Return the [X, Y] coordinate for the center point of the cell that contains the specified text.  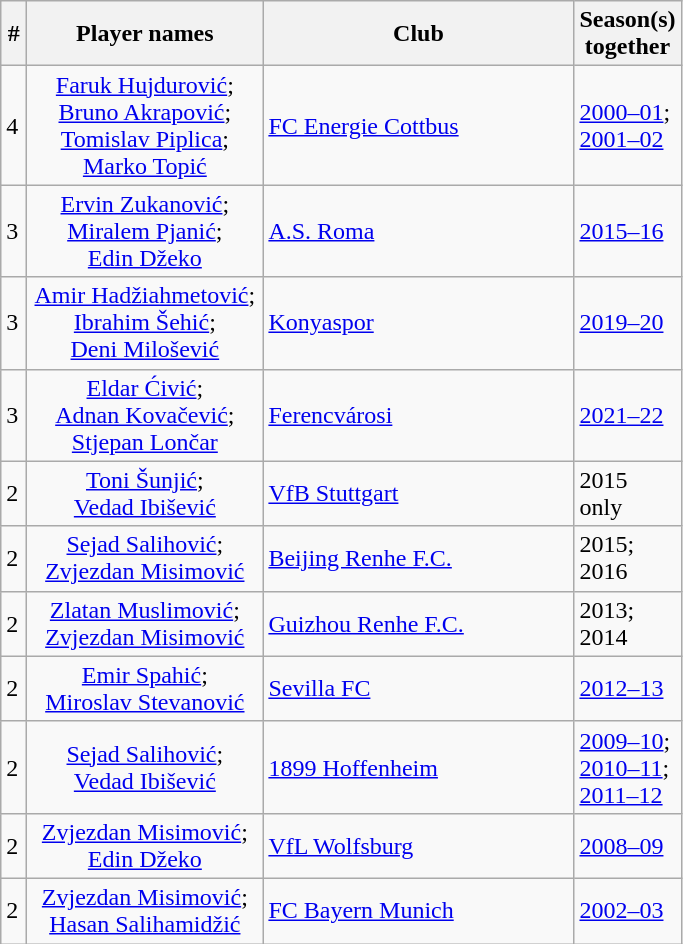
2015–16 [628, 231]
Zvjezdan Misimović; Hasan Salihamidžić [145, 910]
Zvjezdan Misimović; Edin Džeko [145, 846]
FC Energie Cottbus [418, 126]
Player names [145, 34]
Sevilla FC [418, 688]
Emir Spahić; Miroslav Stevanović [145, 688]
2021–22 [628, 415]
Amir Hadžiahmetović; Ibrahim Šehić; Deni Milošević [145, 323]
2019–20 [628, 323]
2015 only [628, 494]
2009–10; 2010–11; 2011–12 [628, 767]
Guizhou Renhe F.C. [418, 624]
Zlatan Muslimović; Zvjezdan Misimović [145, 624]
Beijing Renhe F.C. [418, 558]
2008–09 [628, 846]
1899 Hoffenheim [418, 767]
Season(s) together [628, 34]
VfB Stuttgart [418, 494]
4 [14, 126]
# [14, 34]
FC Bayern Munich [418, 910]
Eldar Ćivić; Adnan Kovačević; Stjepan Lončar [145, 415]
A.S. Roma [418, 231]
Sejad Salihović; Vedad Ibišević [145, 767]
Sejad Salihović; Zvjezdan Misimović [145, 558]
Konyaspor [418, 323]
Ferencvárosi [418, 415]
Club [418, 34]
2013; 2014 [628, 624]
2002–03 [628, 910]
Faruk Hujdurović; Bruno Akrapović; Tomislav Piplica; Marko Topić [145, 126]
2015; 2016 [628, 558]
Toni Šunjić; Vedad Ibišević [145, 494]
VfL Wolfsburg [418, 846]
2012–13 [628, 688]
2000–01; 2001–02 [628, 126]
Ervin Zukanović; Miralem Pjanić; Edin Džeko [145, 231]
